Determine the (X, Y) coordinate at the center of the cell enclosing the given text.  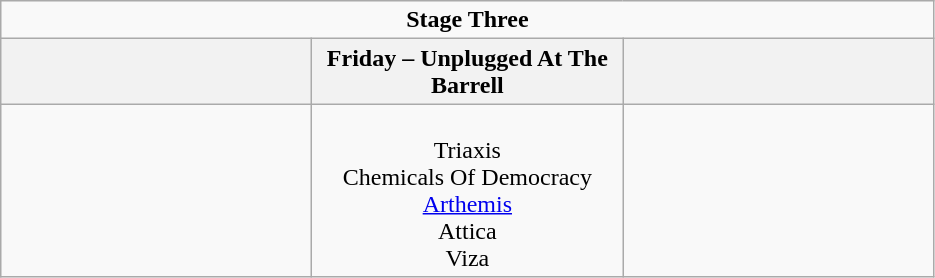
Triaxis Chemicals Of Democracy Arthemis Attica Viza (468, 190)
Stage Three (468, 20)
Friday – Unplugged At The Barrell (468, 72)
